Locate the cell with the specified text and output its [X, Y] center coordinate. 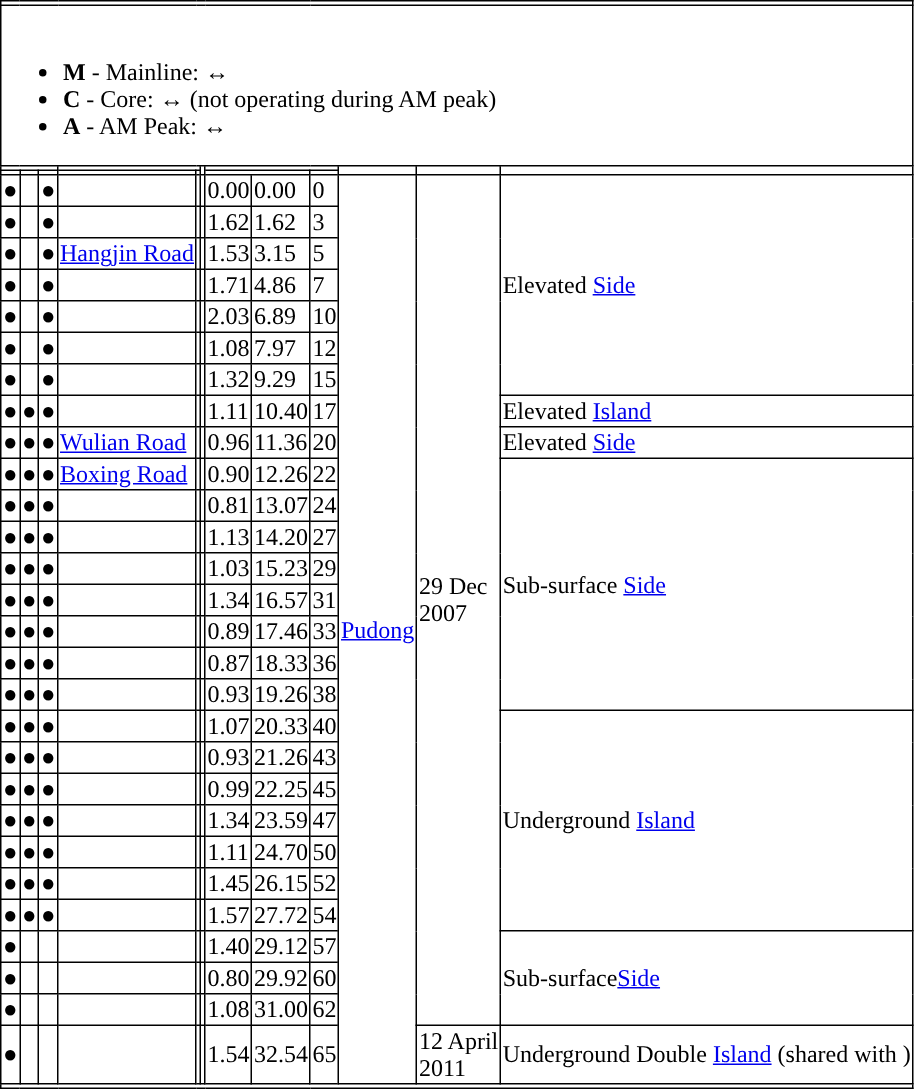
0.96 [228, 443]
7 [324, 285]
24.70 [281, 852]
0.87 [228, 663]
22 [324, 474]
17.46 [281, 632]
16.57 [281, 600]
2.03 [228, 317]
0.90 [228, 474]
27.72 [281, 915]
20 [324, 443]
0 [324, 191]
0.89 [228, 632]
10.40 [281, 411]
M - Mainline: ↔ C - Core: ↔ (not operating during AM peak)A - AM Peak: ↔ [457, 85]
Underground Double Island (shared with ) [706, 1054]
45 [324, 789]
26.15 [281, 884]
1.53 [228, 254]
33 [324, 632]
21.26 [281, 758]
52 [324, 884]
0.99 [228, 789]
1.54 [228, 1054]
Pudong [378, 630]
1.32 [228, 380]
29 Dec 2007 [459, 600]
1.03 [228, 569]
29.92 [281, 978]
1.13 [228, 537]
0.81 [228, 506]
12 April 2011 [459, 1054]
19.26 [281, 695]
1.71 [228, 285]
9.29 [281, 380]
43 [324, 758]
7.97 [281, 348]
62 [324, 1010]
57 [324, 947]
29.12 [281, 947]
12 [324, 348]
36 [324, 663]
1.57 [228, 915]
3 [324, 222]
14.20 [281, 537]
Hangjin Road [127, 254]
18.33 [281, 663]
5 [324, 254]
4.86 [281, 285]
20.33 [281, 726]
31.00 [281, 1010]
Underground Island [706, 820]
1.07 [228, 726]
1.45 [228, 884]
38 [324, 695]
15 [324, 380]
12.26 [281, 474]
10 [324, 317]
Elevated Island [706, 411]
65 [324, 1054]
54 [324, 915]
17 [324, 411]
31 [324, 600]
11.36 [281, 443]
Sub-surface Side [706, 584]
0.80 [228, 978]
32.54 [281, 1054]
50 [324, 852]
23.59 [281, 821]
47 [324, 821]
Boxing Road [127, 474]
13.07 [281, 506]
Sub-surfaceSide [706, 978]
15.23 [281, 569]
24 [324, 506]
3.15 [281, 254]
22.25 [281, 789]
6.89 [281, 317]
Wulian Road [127, 443]
60 [324, 978]
27 [324, 537]
29 [324, 569]
1.40 [228, 947]
40 [324, 726]
